From the cell containing the given text, extract its center point as [x, y] coordinate. 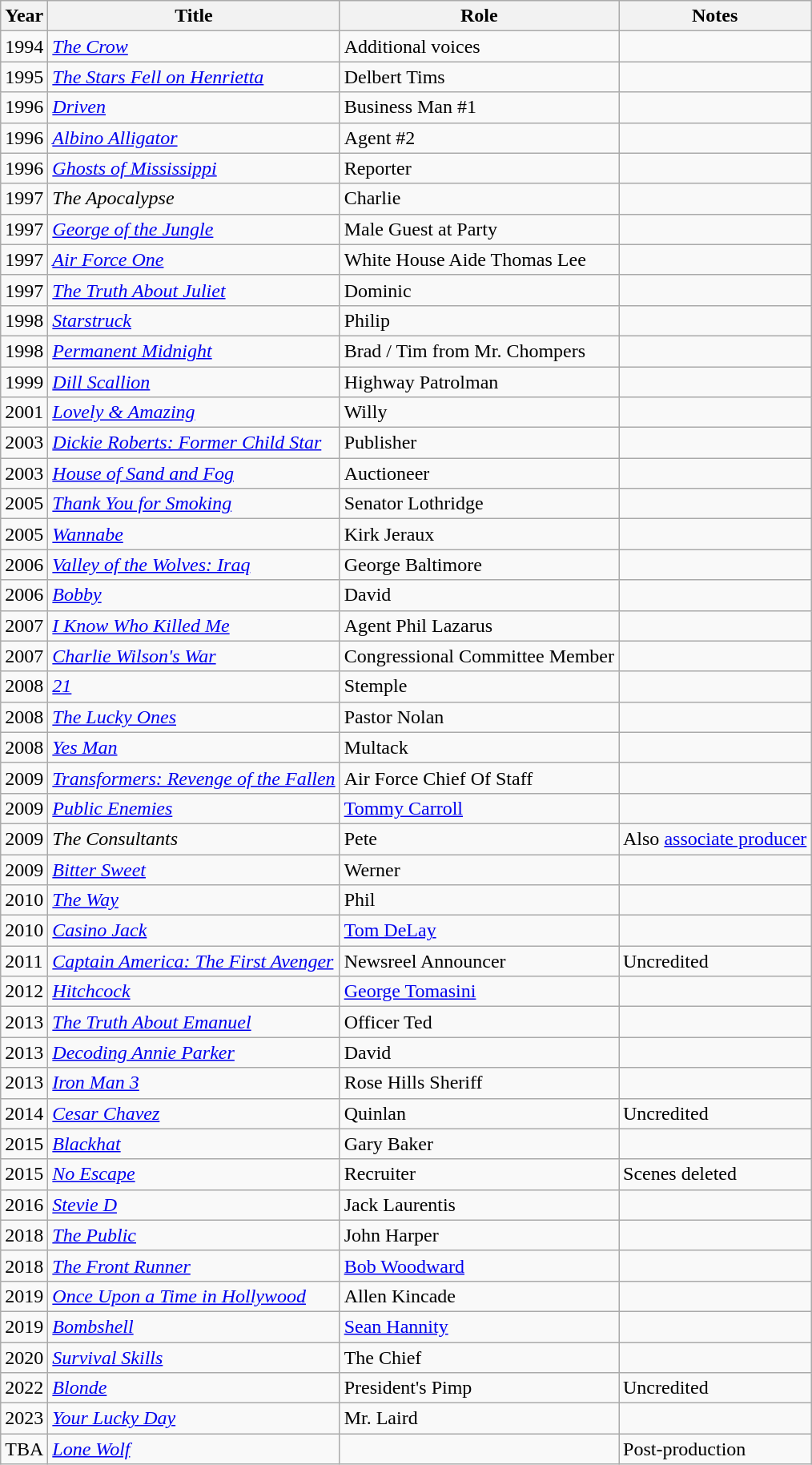
Air Force One [194, 260]
Officer Ted [479, 1022]
2023 [24, 1419]
George of the Jungle [194, 229]
Publisher [479, 443]
The Consultants [194, 839]
The Public [194, 1235]
Agent Phil Lazarus [479, 626]
The Chief [479, 1358]
Bob Woodward [479, 1266]
White House Aide Thomas Lee [479, 260]
Blackhat [194, 1144]
The Way [194, 900]
Recruiter [479, 1174]
President's Pimp [479, 1388]
Lone Wolf [194, 1449]
Quinlan [479, 1113]
Male Guest at Party [479, 229]
Post-production [714, 1449]
Jack Laurentis [479, 1205]
Phil [479, 900]
Once Upon a Time in Hollywood [194, 1296]
Title [194, 16]
Auctioneer [479, 473]
Pete [479, 839]
The Truth About Emanuel [194, 1022]
TBA [24, 1449]
Dickie Roberts: Former Child Star [194, 443]
The Front Runner [194, 1266]
Werner [479, 869]
Charlie [479, 199]
The Stars Fell on Henrietta [194, 77]
Starstruck [194, 320]
The Crow [194, 46]
21 [194, 686]
Ghosts of Mississippi [194, 168]
Willy [479, 413]
Transformers: Revenge of the Fallen [194, 778]
Mr. Laird [479, 1419]
Rose Hills Sheriff [479, 1083]
Brad / Tim from Mr. Chompers [479, 351]
George Tomasini [479, 992]
Year [24, 16]
Decoding Annie Parker [194, 1052]
John Harper [479, 1235]
Wannabe [194, 534]
Agent #2 [479, 138]
Valley of the Wolves: Iraq [194, 565]
Senator Lothridge [479, 504]
Reporter [479, 168]
Cesar Chavez [194, 1113]
Allen Kincade [479, 1296]
Captain America: The First Avenger [194, 961]
Air Force Chief Of Staff [479, 778]
Philip [479, 320]
Driven [194, 107]
Tom DeLay [479, 931]
Hitchcock [194, 992]
Scenes deleted [714, 1174]
Bombshell [194, 1326]
2022 [24, 1388]
1999 [24, 382]
Multack [479, 747]
Stemple [479, 686]
Survival Skills [194, 1358]
Lovely & Amazing [194, 413]
2012 [24, 992]
2020 [24, 1358]
Business Man #1 [479, 107]
2001 [24, 413]
Dill Scallion [194, 382]
Highway Patrolman [479, 382]
Your Lucky Day [194, 1419]
Iron Man 3 [194, 1083]
Permanent Midnight [194, 351]
Newsreel Announcer [479, 961]
Role [479, 16]
Thank You for Smoking [194, 504]
Yes Man [194, 747]
Albino Alligator [194, 138]
Additional voices [479, 46]
Blonde [194, 1388]
George Baltimore [479, 565]
Notes [714, 16]
No Escape [194, 1174]
Dominic [479, 290]
Congressional Committee Member [479, 656]
Gary Baker [479, 1144]
The Truth About Juliet [194, 290]
Public Enemies [194, 808]
Kirk Jeraux [479, 534]
The Apocalypse [194, 199]
1994 [24, 46]
Bobby [194, 595]
The Lucky Ones [194, 717]
2011 [24, 961]
Charlie Wilson's War [194, 656]
Sean Hannity [479, 1326]
2014 [24, 1113]
I Know Who Killed Me [194, 626]
Casino Jack [194, 931]
Pastor Nolan [479, 717]
Tommy Carroll [479, 808]
Delbert Tims [479, 77]
1995 [24, 77]
2016 [24, 1205]
Also associate producer [714, 839]
Bitter Sweet [194, 869]
Stevie D [194, 1205]
House of Sand and Fog [194, 473]
